Pinpoint the cell where the given text exists, returning its [X, Y] midpoint coordinate. 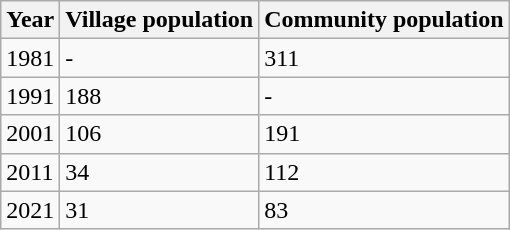
83 [384, 210]
112 [384, 172]
1991 [30, 96]
Community population [384, 20]
Village population [160, 20]
Year [30, 20]
34 [160, 172]
191 [384, 134]
2001 [30, 134]
1981 [30, 58]
2021 [30, 210]
31 [160, 210]
2011 [30, 172]
311 [384, 58]
106 [160, 134]
188 [160, 96]
